Extract the (X, Y) coordinate from the center of the cell holding the provided text.  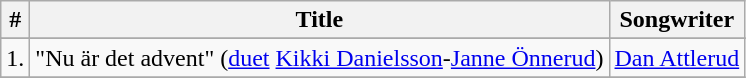
"Nu är det advent" (duet Kikki Danielsson-Janne Önnerud) (320, 58)
1. (16, 58)
Dan Attlerud (677, 58)
Songwriter (677, 20)
Title (320, 20)
# (16, 20)
